Find where the given text appears and provide that cell's center as (x, y) coordinate. 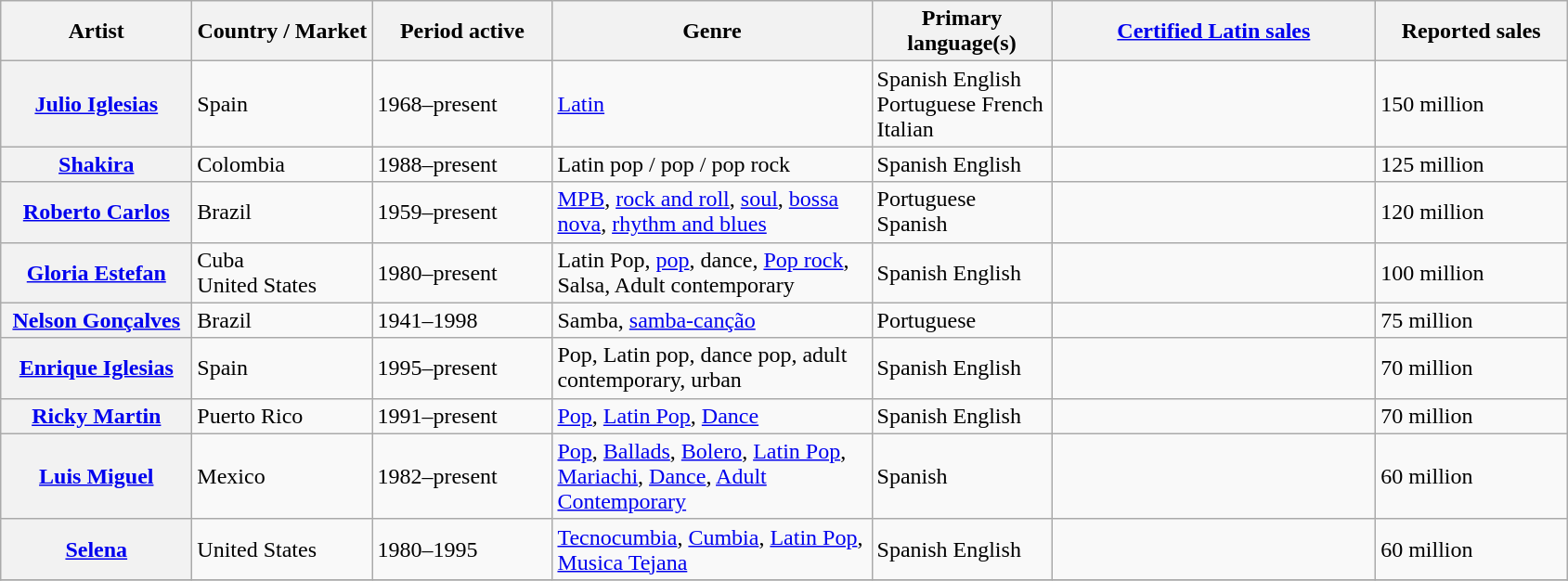
Gloria Estefan (97, 273)
Spanish English Portuguese French Italian (962, 104)
Period active (462, 32)
1982–present (462, 476)
CubaUnited States (282, 273)
Pop, Latin pop, dance pop, adult contemporary, urban (712, 368)
120 million (1471, 212)
Roberto Carlos (97, 212)
Portuguese Spanish (962, 212)
Luis Miguel (97, 476)
Puerto Rico (282, 416)
Shakira (97, 164)
Julio Iglesias (97, 104)
Samba, samba-canção (712, 320)
Pop, Latin Pop, Dance (712, 416)
Spanish (962, 476)
1991–present (462, 416)
1988–present (462, 164)
Mexico (282, 476)
150 million (1471, 104)
Latin Pop, pop, dance, Pop rock, Salsa, Adult contemporary (712, 273)
Ricky Martin (97, 416)
1959–present (462, 212)
1995–present (462, 368)
Latin (712, 104)
Enrique Iglesias (97, 368)
Pop, Ballads, Bolero, Latin Pop, Mariachi, Dance, Adult Contemporary (712, 476)
100 million (1471, 273)
MPB, rock and roll, soul, bossa nova, rhythm and blues (712, 212)
Certified Latin sales (1214, 32)
1968–present (462, 104)
Country / Market (282, 32)
Nelson Gonçalves (97, 320)
Portuguese (962, 320)
Selena (97, 549)
75 million (1471, 320)
Latin pop / pop / pop rock (712, 164)
United States (282, 549)
1980–present (462, 273)
125 million (1471, 164)
Primary language(s) (962, 32)
Genre (712, 32)
1941–1998 (462, 320)
Artist (97, 32)
Reported sales (1471, 32)
1980–1995 (462, 549)
Colombia (282, 164)
Tecnocumbia, Cumbia, Latin Pop, Musica Tejana (712, 549)
